Detect which cell encompasses the target text, then output its [X, Y] center coordinate. 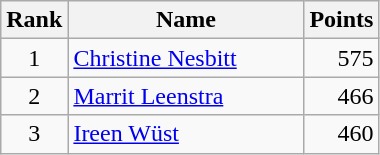
466 [342, 96]
Christine Nesbitt [186, 58]
2 [34, 96]
Points [342, 20]
575 [342, 58]
Marrit Leenstra [186, 96]
Rank [34, 20]
3 [34, 134]
1 [34, 58]
460 [342, 134]
Name [186, 20]
Ireen Wüst [186, 134]
